Return the (X, Y) coordinate for the center point of the cell that contains the specified text.  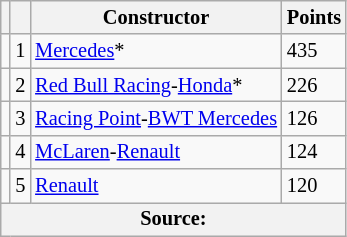
4 (20, 152)
Mercedes* (156, 51)
McLaren-Renault (156, 152)
Renault (156, 186)
Points (314, 17)
5 (20, 186)
120 (314, 186)
1 (20, 51)
126 (314, 118)
226 (314, 85)
124 (314, 152)
3 (20, 118)
Red Bull Racing-Honda* (156, 85)
435 (314, 51)
Racing Point-BWT Mercedes (156, 118)
Source: (174, 219)
Constructor (156, 17)
2 (20, 85)
